Locate the cell with the specified text and output its [x, y] center coordinate. 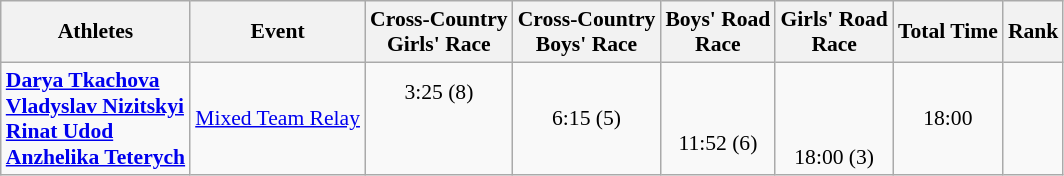
Boys' RoadRace [718, 32]
Mixed Team Relay [278, 118]
Athletes [96, 32]
6:15 (5) [587, 118]
Girls' RoadRace [834, 32]
18:00 [948, 118]
Event [278, 32]
Darya TkachovaVladyslav NizitskyiRinat UdodAnzhelika Teterych [96, 118]
18:00 (3) [834, 118]
3:25 (8) [439, 118]
Total Time [948, 32]
Cross-CountryBoys' Race [587, 32]
Cross-CountryGirls' Race [439, 32]
Rank [1034, 32]
11:52 (6) [718, 118]
